Scan for the cell matching the given text and deliver its [X, Y] coordinate at center. 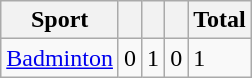
Total [220, 20]
Badminton [60, 58]
Sport [60, 20]
